Capture the cell that displays the provided text and extract its [x, y] central coordinate. 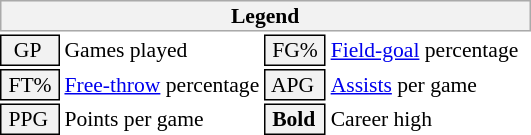
GP [30, 50]
FT% [30, 85]
FG% [295, 50]
Legend [265, 16]
Free-throw percentage [162, 85]
APG [295, 85]
Games played [162, 50]
Assists per game [430, 85]
Field-goal percentage [430, 50]
